From the cell containing the given text, extract its center point as [x, y] coordinate. 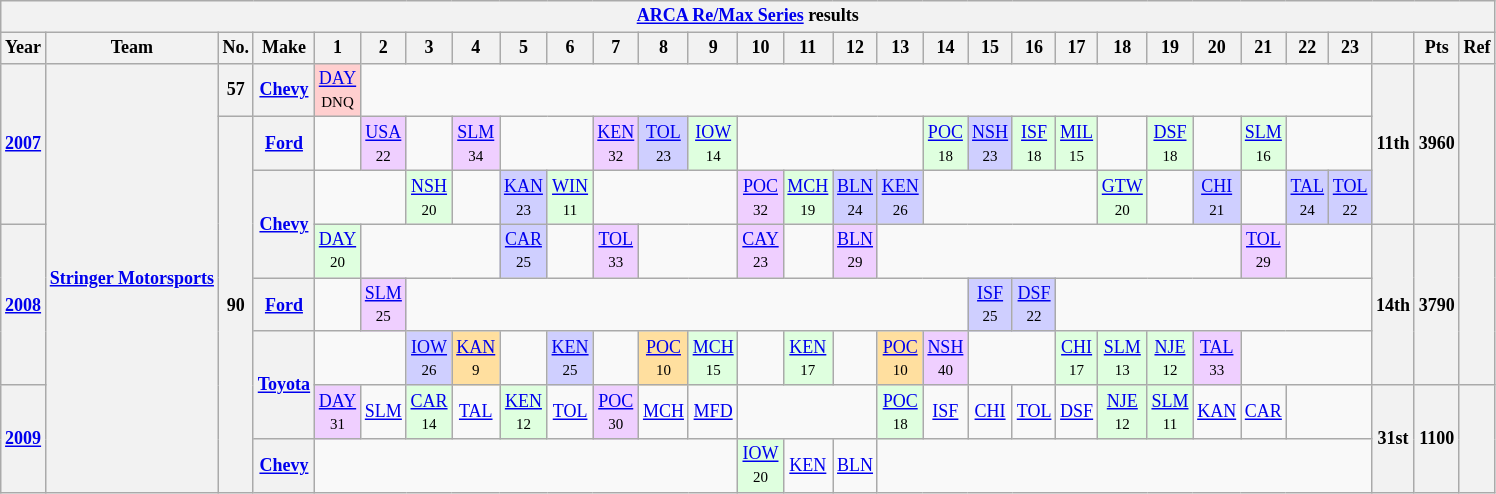
DAY31 [337, 412]
Ref [1477, 48]
DSF [1077, 412]
TAL24 [1307, 197]
CHI17 [1077, 358]
21 [1263, 48]
WIN11 [570, 197]
3790 [1436, 304]
4 [476, 48]
MCH [664, 412]
15 [990, 48]
IOW14 [713, 144]
10 [760, 48]
ARCA Re/Max Series results [748, 16]
POC32 [760, 197]
5 [524, 48]
SLM11 [1170, 412]
14th [1394, 304]
ISF25 [990, 305]
DSF22 [1034, 305]
DAY20 [337, 251]
18 [1122, 48]
TAL [476, 412]
GTW20 [1122, 197]
CAR [1263, 412]
16 [1034, 48]
BLN [856, 466]
MFD [713, 412]
ISF [946, 412]
MCH19 [808, 197]
KAN23 [524, 197]
USA22 [383, 144]
KEN32 [616, 144]
3960 [1436, 144]
POC30 [616, 412]
TAL33 [1217, 358]
Make [284, 48]
17 [1077, 48]
CHI [990, 412]
NSH20 [429, 197]
NSH23 [990, 144]
CAR14 [429, 412]
SLM [383, 412]
2 [383, 48]
ISF18 [1034, 144]
20 [1217, 48]
NSH40 [946, 358]
KAN9 [476, 358]
57 [236, 90]
1100 [1436, 438]
KEN17 [808, 358]
SLM16 [1263, 144]
MIL15 [1077, 144]
1 [337, 48]
SLM25 [383, 305]
DSF18 [1170, 144]
19 [1170, 48]
31st [1394, 438]
BLN29 [856, 251]
TOL33 [616, 251]
11 [808, 48]
CAY23 [760, 251]
TOL23 [664, 144]
14 [946, 48]
Pts [1436, 48]
CHI21 [1217, 197]
MCH15 [713, 358]
IOW26 [429, 358]
BLN24 [856, 197]
Toyota [284, 384]
8 [664, 48]
Team [132, 48]
KEN25 [570, 358]
23 [1350, 48]
7 [616, 48]
2009 [24, 438]
11th [1394, 144]
TOL29 [1263, 251]
SLM34 [476, 144]
2008 [24, 304]
KEN12 [524, 412]
22 [1307, 48]
IOW20 [760, 466]
Year [24, 48]
90 [236, 305]
12 [856, 48]
KEN26 [900, 197]
9 [713, 48]
13 [900, 48]
TOL22 [1350, 197]
6 [570, 48]
KEN [808, 466]
3 [429, 48]
Stringer Motorsports [132, 278]
SLM13 [1122, 358]
CAR25 [524, 251]
2007 [24, 144]
DAYDNQ [337, 90]
No. [236, 48]
KAN [1217, 412]
